Find where the given text appears and provide that cell's center as (x, y) coordinate. 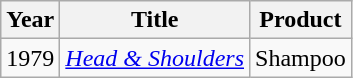
Title (155, 20)
1979 (30, 58)
Product (301, 20)
Year (30, 20)
Head & Shoulders (155, 58)
Shampoo (301, 58)
